Find where the given text appears and provide that cell's center as (x, y) coordinate. 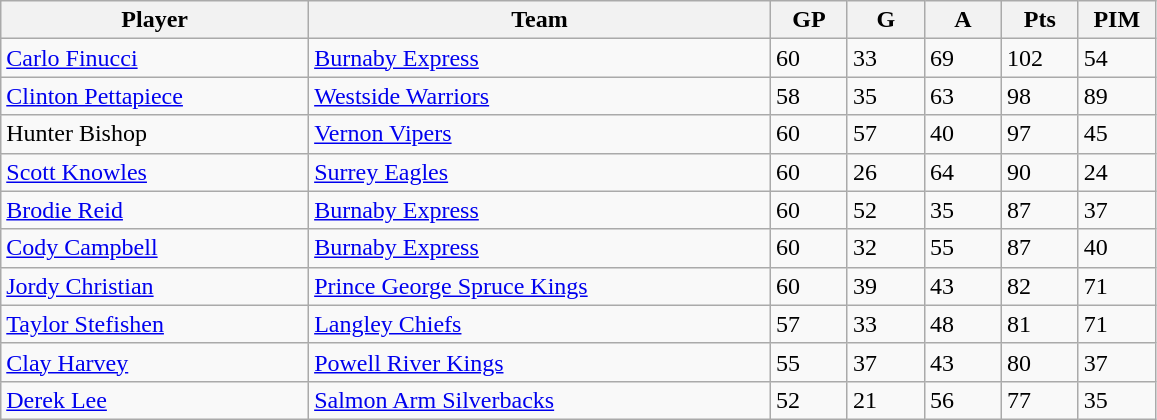
G (886, 20)
Brodie Reid (155, 210)
Prince George Spruce Kings (540, 286)
Salmon Arm Silverbacks (540, 400)
GP (808, 20)
63 (962, 96)
Vernon Vipers (540, 134)
Surrey Eagles (540, 172)
Clinton Pettapiece (155, 96)
48 (962, 324)
77 (1040, 400)
58 (808, 96)
Taylor Stefishen (155, 324)
Team (540, 20)
98 (1040, 96)
Derek Lee (155, 400)
26 (886, 172)
32 (886, 248)
81 (1040, 324)
21 (886, 400)
PIM (1116, 20)
Powell River Kings (540, 362)
80 (1040, 362)
39 (886, 286)
54 (1116, 58)
Player (155, 20)
97 (1040, 134)
Jordy Christian (155, 286)
Scott Knowles (155, 172)
Clay Harvey (155, 362)
69 (962, 58)
102 (1040, 58)
Cody Campbell (155, 248)
Westside Warriors (540, 96)
56 (962, 400)
64 (962, 172)
82 (1040, 286)
Pts (1040, 20)
A (962, 20)
45 (1116, 134)
90 (1040, 172)
Langley Chiefs (540, 324)
89 (1116, 96)
Carlo Finucci (155, 58)
24 (1116, 172)
Hunter Bishop (155, 134)
